Detect which cell encompasses the target text, then output its [x, y] center coordinate. 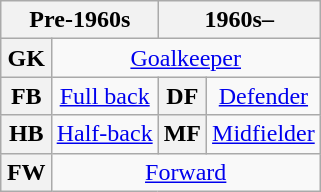
Full back [104, 96]
Goalkeeper [186, 58]
FW [26, 172]
MF [182, 134]
DF [182, 96]
Midfielder [264, 134]
HB [26, 134]
1960s– [239, 20]
Pre-1960s [80, 20]
Forward [186, 172]
Defender [264, 96]
GK [26, 58]
Half-back [104, 134]
FB [26, 96]
